Extract the [X, Y] coordinate from the center of the cell holding the provided text.  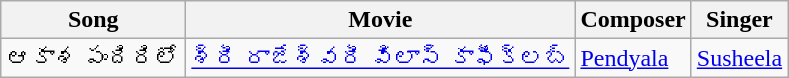
Composer [633, 20]
Susheela [739, 58]
శ్రీ రాజేశ్వరీ విలాస్ కాఫీక్లబ్ [380, 58]
ఆకాశ పందిరిలో [94, 58]
Movie [380, 20]
Song [94, 20]
Singer [739, 20]
Pendyala [633, 58]
